From the cell containing the given text, extract its center point as [X, Y] coordinate. 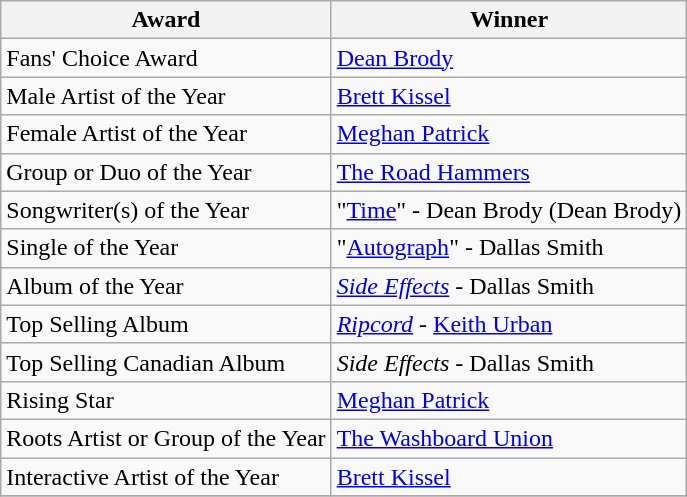
Songwriter(s) of the Year [166, 210]
Roots Artist or Group of the Year [166, 438]
Single of the Year [166, 248]
Group or Duo of the Year [166, 172]
Rising Star [166, 400]
The Washboard Union [509, 438]
Award [166, 20]
The Road Hammers [509, 172]
Dean Brody [509, 58]
Ripcord - Keith Urban [509, 324]
"Autograph" - Dallas Smith [509, 248]
Fans' Choice Award [166, 58]
Album of the Year [166, 286]
Top Selling Album [166, 324]
Interactive Artist of the Year [166, 477]
Male Artist of the Year [166, 96]
"Time" - Dean Brody (Dean Brody) [509, 210]
Female Artist of the Year [166, 134]
Top Selling Canadian Album [166, 362]
Winner [509, 20]
